Provide the (X, Y) coordinate of the cell's center where the given text is located.  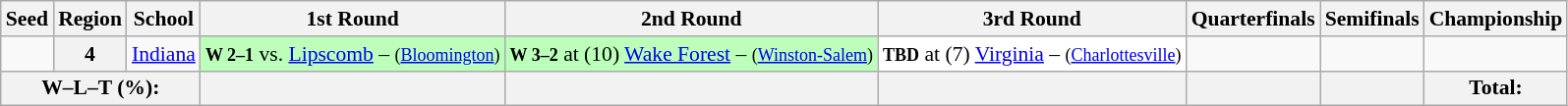
Championship (1496, 19)
Total: (1496, 88)
Indiana (163, 54)
Quarterfinals (1253, 19)
3rd Round (1032, 19)
Seed (28, 19)
Semifinals (1372, 19)
W 3–2 at (10) Wake Forest – (Winston-Salem) (691, 54)
School (163, 19)
4 (90, 54)
1st Round (353, 19)
W 2–1 vs. Lipscomb – (Bloomington) (353, 54)
TBD at (7) Virginia – (Charlottesville) (1032, 54)
2nd Round (691, 19)
Region (90, 19)
W–L–T (%): (100, 88)
